Scan for the cell matching the given text and deliver its (x, y) coordinate at center. 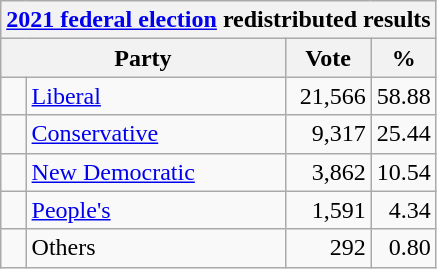
Conservative (156, 134)
292 (328, 248)
People's (156, 210)
2021 federal election redistributed results (218, 20)
0.80 (404, 248)
4.34 (404, 210)
21,566 (328, 96)
% (404, 58)
Liberal (156, 96)
Others (156, 248)
Party (143, 58)
58.88 (404, 96)
9,317 (328, 134)
Vote (328, 58)
1,591 (328, 210)
25.44 (404, 134)
10.54 (404, 172)
3,862 (328, 172)
New Democratic (156, 172)
